Return the (X, Y) coordinate for the center point of the cell that contains the specified text.  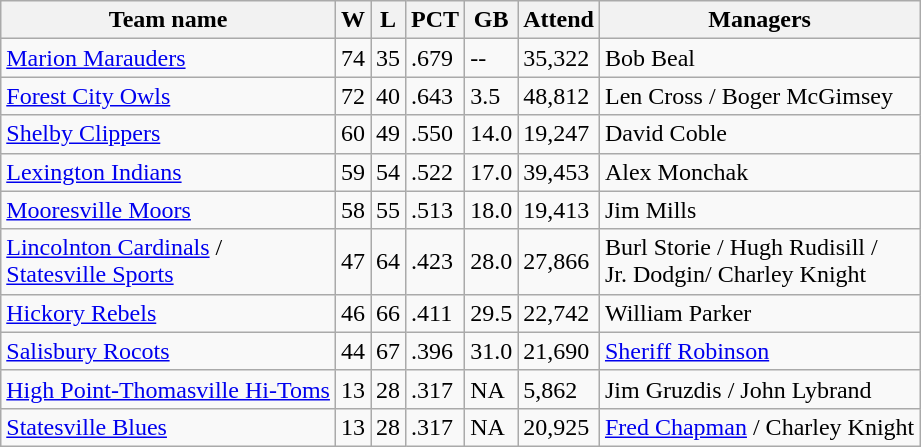
58 (352, 210)
44 (352, 351)
Bob Beal (759, 58)
Jim Mills (759, 210)
19,413 (559, 210)
Burl Storie / Hugh Rudisill /Jr. Dodgin/ Charley Knight (759, 262)
28.0 (492, 262)
Lexington Indians (168, 172)
David Coble (759, 134)
18.0 (492, 210)
Alex Monchak (759, 172)
40 (388, 96)
49 (388, 134)
.513 (436, 210)
47 (352, 262)
Marion Marauders (168, 58)
.679 (436, 58)
High Point-Thomasville Hi-Toms (168, 389)
L (388, 20)
Team name (168, 20)
.423 (436, 262)
21,690 (559, 351)
Hickory Rebels (168, 313)
.643 (436, 96)
55 (388, 210)
46 (352, 313)
3.5 (492, 96)
19,247 (559, 134)
60 (352, 134)
39,453 (559, 172)
64 (388, 262)
22,742 (559, 313)
.411 (436, 313)
5,862 (559, 389)
29.5 (492, 313)
Salisbury Rocots (168, 351)
67 (388, 351)
20,925 (559, 427)
.522 (436, 172)
William Parker (759, 313)
Attend (559, 20)
Len Cross / Boger McGimsey (759, 96)
Mooresville Moors (168, 210)
Jim Gruzdis / John Lybrand (759, 389)
31.0 (492, 351)
48,812 (559, 96)
35,322 (559, 58)
14.0 (492, 134)
27,866 (559, 262)
66 (388, 313)
59 (352, 172)
Lincolnton Cardinals /Statesville Sports (168, 262)
Shelby Clippers (168, 134)
.396 (436, 351)
.550 (436, 134)
Forest City Owls (168, 96)
GB (492, 20)
Fred Chapman / Charley Knight (759, 427)
W (352, 20)
35 (388, 58)
54 (388, 172)
PCT (436, 20)
74 (352, 58)
Managers (759, 20)
17.0 (492, 172)
Statesville Blues (168, 427)
-- (492, 58)
Sheriff Robinson (759, 351)
72 (352, 96)
